Search for the cell housing the specified text and yield its [x, y] center coordinate. 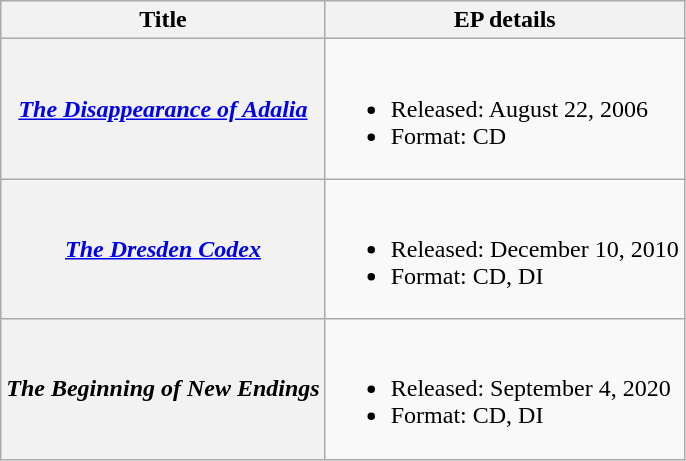
Released: December 10, 2010Format: CD, DI [504, 249]
Released: August 22, 2006Format: CD [504, 109]
Title [163, 20]
The Dresden Codex [163, 249]
EP details [504, 20]
Released: September 4, 2020Format: CD, DI [504, 389]
The Beginning of New Endings [163, 389]
The Disappearance of Adalia [163, 109]
